Identify which cell holds the provided text, then report its (X, Y) central coordinate. 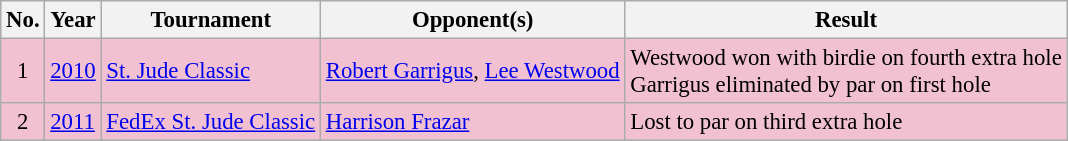
Westwood won with birdie on fourth extra holeGarrigus eliminated by par on first hole (846, 72)
2011 (73, 122)
St. Jude Classic (210, 72)
1 (23, 72)
2010 (73, 72)
Lost to par on third extra hole (846, 122)
Robert Garrigus, Lee Westwood (472, 72)
No. (23, 20)
Opponent(s) (472, 20)
FedEx St. Jude Classic (210, 122)
Result (846, 20)
Year (73, 20)
2 (23, 122)
Harrison Frazar (472, 122)
Tournament (210, 20)
